Identify which cell holds the provided text, then report its (x, y) central coordinate. 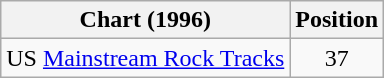
US Mainstream Rock Tracks (146, 58)
37 (337, 58)
Chart (1996) (146, 20)
Position (337, 20)
